Determine the [x, y] coordinate at the center of the cell enclosing the given text.  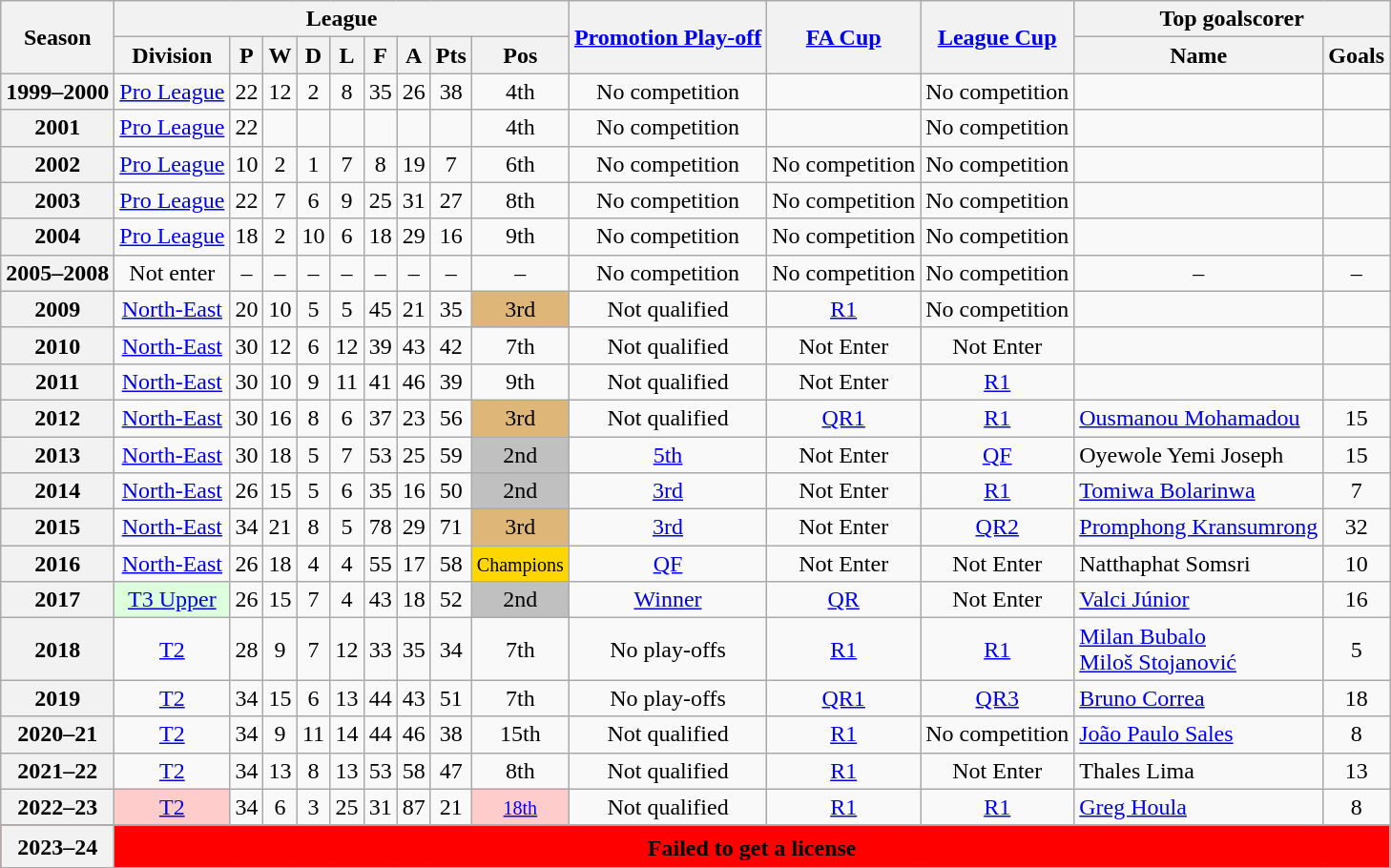
2001 [57, 128]
2022–23 [57, 807]
A [414, 55]
L [347, 55]
Valci Júnior [1198, 600]
59 [450, 455]
QR [843, 600]
2004 [57, 237]
Promphong Kransumrong [1198, 527]
Winner [668, 600]
55 [380, 564]
3 [313, 807]
23 [414, 418]
50 [450, 491]
League [342, 19]
T3 Upper [172, 600]
42 [450, 345]
Not enter [172, 273]
19 [414, 164]
45 [380, 309]
1 [313, 164]
Division [172, 55]
FA Cup [843, 37]
Oyewole Yemi Joseph [1198, 455]
33 [380, 649]
QR2 [998, 527]
51 [450, 698]
Natthaphat Somsri [1198, 564]
1999–2000 [57, 92]
Top goalscorer [1233, 19]
27 [450, 200]
Season [57, 37]
2002 [57, 164]
20 [246, 309]
QR3 [998, 698]
2019 [57, 698]
2010 [57, 345]
Greg Houla [1198, 807]
Pts [450, 55]
Milan Bubalo Miloš Stojanović [1198, 649]
Champions [520, 564]
2009 [57, 309]
71 [450, 527]
P [246, 55]
Ousmanou Mohamadou [1198, 418]
2020–21 [57, 734]
Tomiwa Bolarinwa [1198, 491]
João Paulo Sales [1198, 734]
2013 [57, 455]
2017 [57, 600]
Failed to get a license [752, 847]
41 [380, 382]
78 [380, 527]
Pos [520, 55]
15th [520, 734]
52 [450, 600]
Promotion Play-off [668, 37]
2003 [57, 200]
2011 [57, 382]
18th [520, 807]
2016 [57, 564]
F [380, 55]
2005–2008 [57, 273]
D [313, 55]
87 [414, 807]
17 [414, 564]
Goals [1357, 55]
Thales Lima [1198, 771]
14 [347, 734]
W [280, 55]
2023–24 [57, 847]
League Cup [998, 37]
2014 [57, 491]
47 [450, 771]
2018 [57, 649]
2012 [57, 418]
32 [1357, 527]
37 [380, 418]
Bruno Correa [1198, 698]
2015 [57, 527]
28 [246, 649]
Name [1198, 55]
56 [450, 418]
5th [668, 455]
6th [520, 164]
2021–22 [57, 771]
